Provide the (X, Y) coordinate of the cell's center where the given text is located.  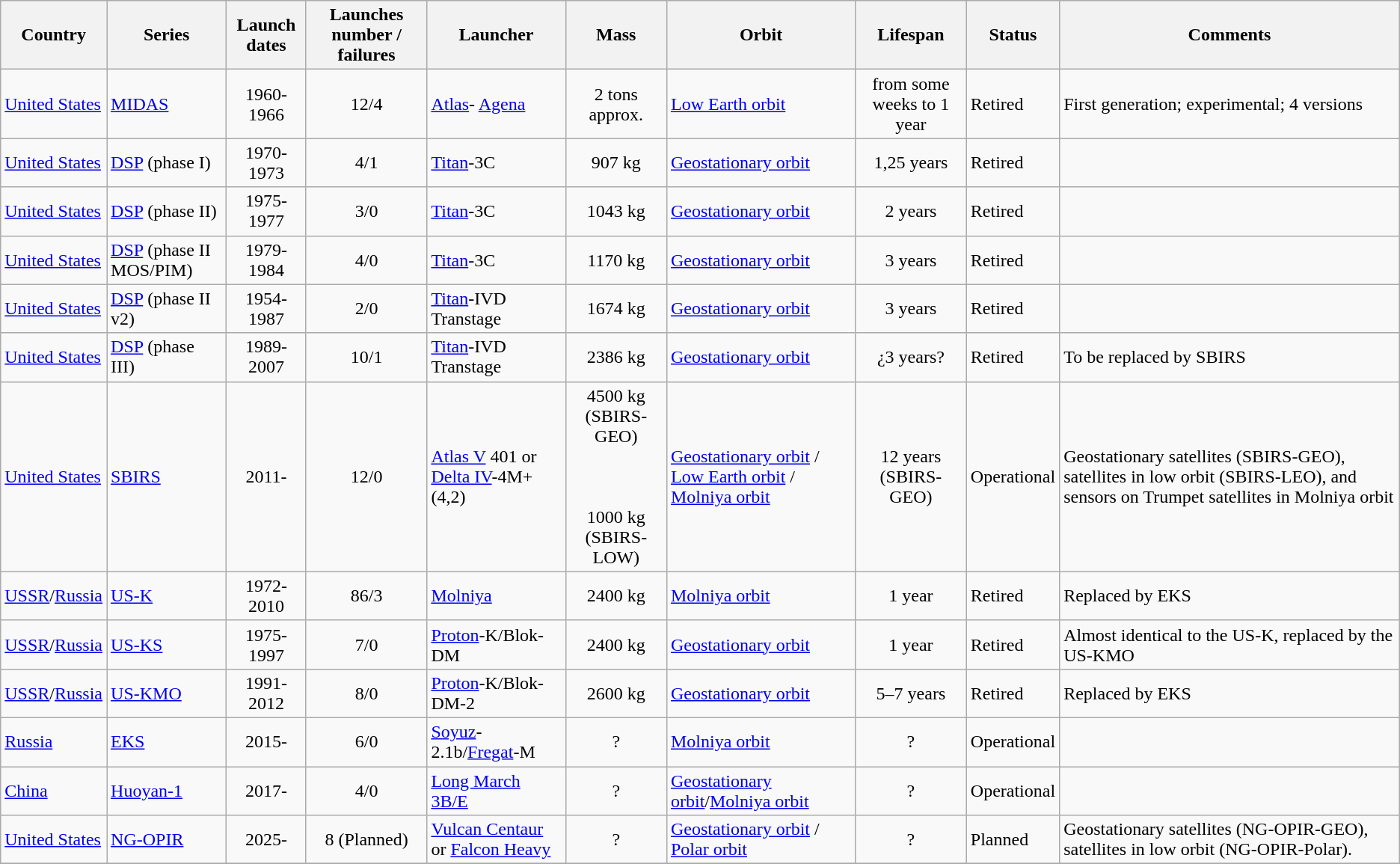
Launch dates (266, 35)
2/0 (366, 308)
10/1 (366, 358)
China (54, 790)
7/0 (366, 645)
1991-2012 (266, 693)
1970-1973 (266, 163)
US-K (167, 595)
12 years (SBIRS-GEO) (911, 477)
1979-1984 (266, 260)
DSP (phase III) (167, 358)
2386 kg (616, 358)
Launcher (497, 35)
1975-1997 (266, 645)
Almost identical to the US-K, replaced by the US-KMO (1229, 645)
2011- (266, 477)
12/4 (366, 104)
SBIRS (167, 477)
5–7 years (911, 693)
86/3 (366, 595)
1960-1966 (266, 104)
First generation; experimental; 4 versions (1229, 104)
8/0 (366, 693)
Lifespan (911, 35)
1975-1977 (266, 211)
US-KS (167, 645)
Geostationary satellites (NG-OPIR-GEO), satellites in low orbit (NG-OPIR-Polar). (1229, 839)
Molniya (497, 595)
DSP (phase I) (167, 163)
2025- (266, 839)
Atlas V 401 orDelta IV-4M+(4,2) (497, 477)
NG-OPIR (167, 839)
To be replaced by SBIRS (1229, 358)
Huoyan-1 (167, 790)
US-KMO (167, 693)
Orbit (761, 35)
2 tons approx. (616, 104)
MIDAS (167, 104)
1989-2007 (266, 358)
DSP (phase II MOS/PIM) (167, 260)
1170 kg (616, 260)
8 (Planned) (366, 839)
EKS (167, 742)
Mass (616, 35)
from some weeks to 1 year (911, 104)
2600 kg (616, 693)
1972-2010 (266, 595)
DSP (phase II) (167, 211)
1043 kg (616, 211)
Soyuz-2.1b/Fregat-M (497, 742)
Country (54, 35)
1674 kg (616, 308)
2015- (266, 742)
Geostationary orbit / Low Earth orbit / Molniya orbit (761, 477)
4/1 (366, 163)
Long March 3B/E (497, 790)
1,25 years (911, 163)
Atlas- Agena (497, 104)
12/0 (366, 477)
Series (167, 35)
Status (1013, 35)
Planned (1013, 839)
1954-1987 (266, 308)
2 years (911, 211)
DSP (phase II v2) (167, 308)
6/0 (366, 742)
¿3 years? (911, 358)
907 kg (616, 163)
Russia (54, 742)
2017- (266, 790)
Geostationary satellites (SBIRS-GEO), satellites in low orbit (SBIRS-LEO), and sensors on Trumpet satellites in Molniya orbit (1229, 477)
Proton-K/Blok-DM (497, 645)
3/0 (366, 211)
4500 kg (SBIRS-GEO) 1000 kg (SBIRS-LOW) (616, 477)
Comments (1229, 35)
Low Earth orbit (761, 104)
Geostationary orbit / Polar orbit (761, 839)
Vulcan Centaur or Falcon Heavy (497, 839)
Launches number / failures (366, 35)
Geostationary orbit/Molniya orbit (761, 790)
Proton-K/Blok-DM-2 (497, 693)
